Return the (x, y) coordinate for the center point of the cell that contains the specified text.  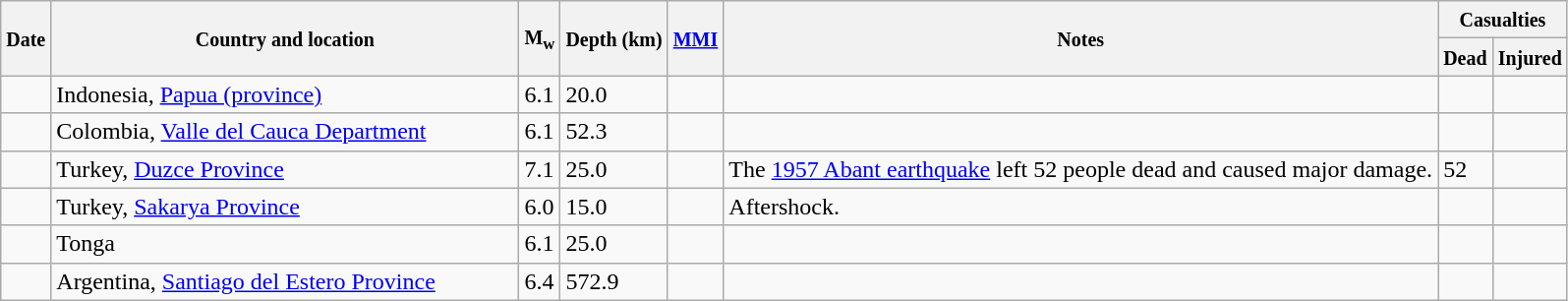
MMI (696, 38)
Turkey, Duzce Province (285, 169)
Date (26, 38)
Casualties (1503, 20)
572.9 (613, 281)
20.0 (613, 94)
Turkey, Sakarya Province (285, 207)
6.4 (540, 281)
52 (1466, 169)
Aftershock. (1081, 207)
Colombia, Valle del Cauca Department (285, 132)
Country and location (285, 38)
52.3 (613, 132)
Injured (1530, 57)
Argentina, Santiago del Estero Province (285, 281)
Dead (1466, 57)
Indonesia, Papua (province) (285, 94)
Mw (540, 38)
6.0 (540, 207)
15.0 (613, 207)
Notes (1081, 38)
The 1957 Abant earthquake left 52 people dead and caused major damage. (1081, 169)
Tonga (285, 244)
Depth (km) (613, 38)
7.1 (540, 169)
